Output the [X, Y] coordinate of the center of the cell containing the given text.  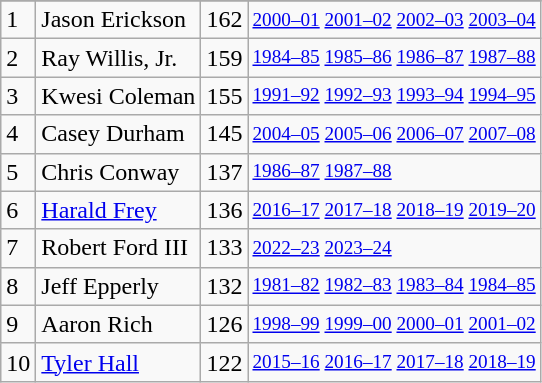
2000–01 2001–02 2002–03 2003–04 [394, 20]
9 [18, 324]
2015–16 2016–17 2017–18 2018–19 [394, 362]
Ray Willis, Jr. [118, 58]
4 [18, 134]
Tyler Hall [118, 362]
1998–99 1999–00 2000–01 2001–02 [394, 324]
2022–23 2023–24 [394, 248]
137 [224, 172]
159 [224, 58]
133 [224, 248]
1984–85 1985–86 1986–87 1987–88 [394, 58]
1986–87 1987–88 [394, 172]
8 [18, 286]
2 [18, 58]
7 [18, 248]
155 [224, 96]
145 [224, 134]
Jeff Epperly [118, 286]
10 [18, 362]
Robert Ford III [118, 248]
132 [224, 286]
Casey Durham [118, 134]
126 [224, 324]
Aaron Rich [118, 324]
122 [224, 362]
162 [224, 20]
Chris Conway [118, 172]
2004–05 2005–06 2006–07 2007–08 [394, 134]
1981–82 1982–83 1983–84 1984–85 [394, 286]
136 [224, 210]
1 [18, 20]
Harald Frey [118, 210]
5 [18, 172]
2016–17 2017–18 2018–19 2019–20 [394, 210]
Jason Erickson [118, 20]
3 [18, 96]
Kwesi Coleman [118, 96]
6 [18, 210]
1991–92 1992–93 1993–94 1994–95 [394, 96]
